Pinpoint the cell where the given text exists, returning its (x, y) midpoint coordinate. 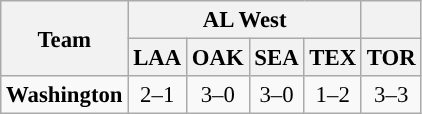
1–2 (332, 95)
AL West (245, 20)
LAA (158, 58)
3–3 (391, 95)
SEA (276, 58)
OAK (218, 58)
Team (64, 38)
TEX (332, 58)
2–1 (158, 95)
TOR (391, 58)
Washington (64, 95)
